Detect which cell encompasses the target text, then output its (X, Y) center coordinate. 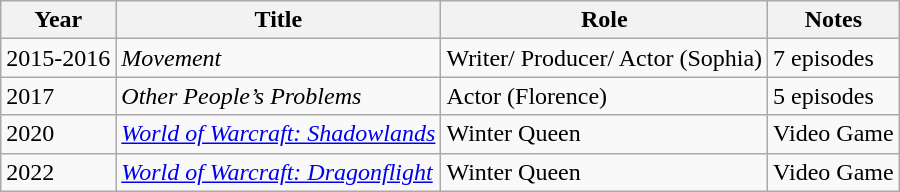
2015-2016 (58, 58)
Movement (278, 58)
Year (58, 20)
2020 (58, 134)
5 episodes (834, 96)
Other People’s Problems (278, 96)
World of Warcraft: Dragonflight (278, 172)
World of Warcraft: Shadowlands (278, 134)
Actor (Florence) (604, 96)
7 episodes (834, 58)
Title (278, 20)
2022 (58, 172)
Writer/ Producer/ Actor (Sophia) (604, 58)
2017 (58, 96)
Notes (834, 20)
Role (604, 20)
